Determine the [x, y] coordinate at the center of the cell enclosing the given text.  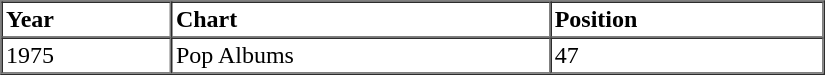
Position [686, 20]
Year [87, 20]
47 [686, 56]
Pop Albums [360, 56]
Chart [360, 20]
1975 [87, 56]
